Locate the cell with the specified text and output its [x, y] center coordinate. 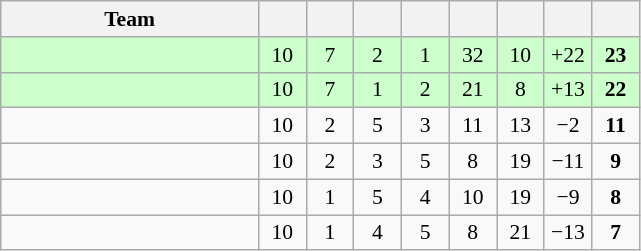
−9 [568, 197]
32 [473, 55]
−11 [568, 162]
−2 [568, 126]
9 [616, 162]
−13 [568, 233]
+22 [568, 55]
22 [616, 90]
23 [616, 55]
13 [520, 126]
+13 [568, 90]
Team [130, 19]
